Locate the cell with the specified text and output its [X, Y] center coordinate. 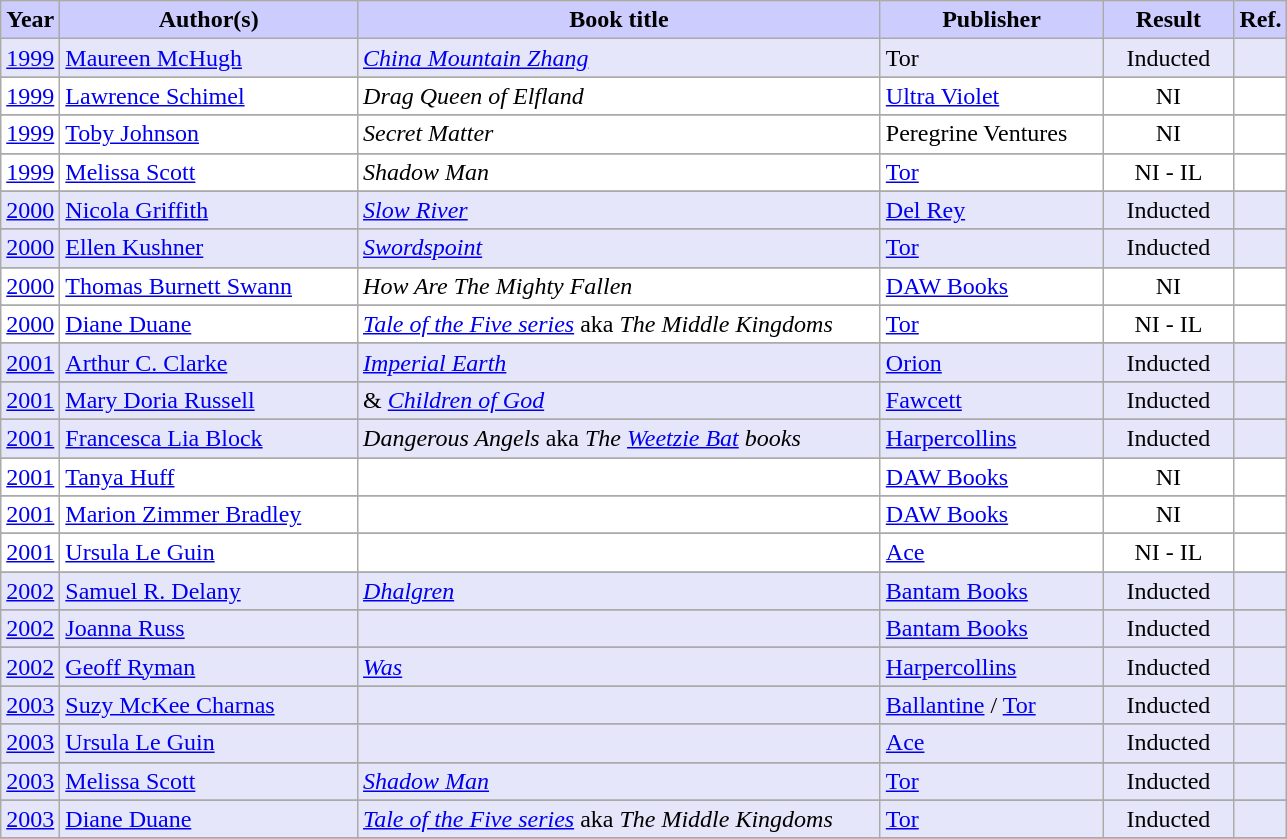
Secret Matter [620, 134]
Samuel R. Delany [209, 591]
Peregrine Ventures [992, 134]
Thomas Burnett Swann [209, 286]
Ref. [1260, 20]
Orion [992, 362]
Ultra Violet [992, 96]
Geoff Ryman [209, 667]
& Children of God [620, 400]
China Mountain Zhang [620, 58]
Lawrence Schimel [209, 96]
Suzy McKee Charnas [209, 705]
Mary Doria Russell [209, 400]
Result [1168, 20]
Fawcett [992, 400]
Ballantine / Tor [992, 705]
Drag Queen of Elfland [620, 96]
Francesca Lia Block [209, 438]
Toby Johnson [209, 134]
How Are The Mighty Fallen [620, 286]
Slow River [620, 210]
Maureen McHugh [209, 58]
Tanya Huff [209, 477]
Imperial Earth [620, 362]
Marion Zimmer Bradley [209, 515]
Dhalgren [620, 591]
Ellen Kushner [209, 248]
Book title [620, 20]
Joanna Russ [209, 629]
Arthur C. Clarke [209, 362]
Nicola Griffith [209, 210]
Was [620, 667]
Dangerous Angels aka The Weetzie Bat books [620, 438]
Year [30, 20]
Author(s) [209, 20]
Del Rey [992, 210]
Swordspoint [620, 248]
Publisher [992, 20]
